Return [X, Y] of the center of cell containing provided text 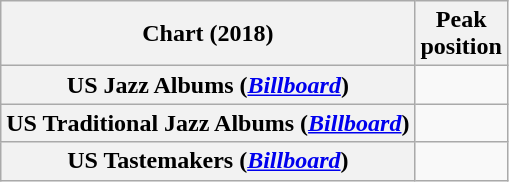
US Tastemakers (Billboard) [208, 161]
US Jazz Albums (Billboard) [208, 85]
US Traditional Jazz Albums (Billboard) [208, 123]
Chart (2018) [208, 34]
Peakposition [461, 34]
